Scan for the cell matching the given text and deliver its [X, Y] coordinate at center. 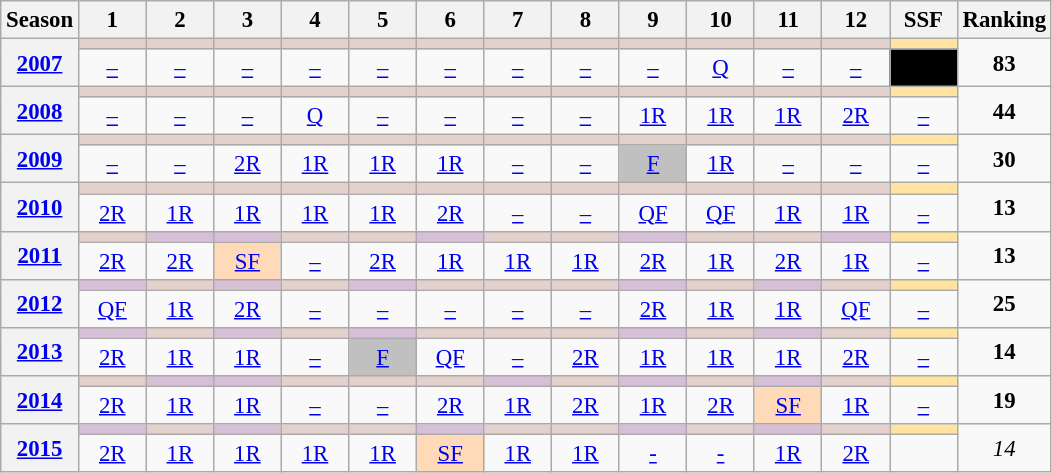
2010 [40, 207]
Season [40, 20]
4 [315, 20]
1 [112, 20]
3 [248, 20]
19 [1004, 400]
11 [788, 20]
2015 [40, 448]
44 [1004, 111]
12 [856, 20]
2 [180, 20]
SSF [924, 20]
7 [518, 20]
5 [383, 20]
2013 [40, 352]
2011 [40, 255]
83 [1004, 63]
6 [450, 20]
8 [586, 20]
9 [653, 20]
10 [721, 20]
2012 [40, 303]
Ranking [1004, 20]
30 [1004, 159]
2014 [40, 400]
2008 [40, 111]
2009 [40, 159]
25 [1004, 303]
2007 [40, 63]
